Determine the (X, Y) coordinate at the center of the cell enclosing the given text.  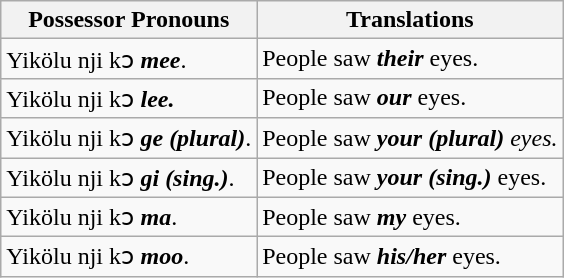
Yikölu nji kɔ ge (plural). (129, 138)
Yikölu nji kɔ ma. (129, 217)
Yikölu nji kɔ mee. (129, 59)
People saw your (sing.) eyes. (410, 178)
Yikölu nji kɔ moo. (129, 257)
Yikölu nji kɔ gi (sing.). (129, 178)
People saw your (plural) eyes. (410, 138)
Translations (410, 20)
People saw his/her eyes. (410, 257)
Yikölu nji kɔ lee. (129, 98)
People saw their eyes. (410, 59)
People saw my eyes. (410, 217)
Possessor Pronouns (129, 20)
People saw our eyes. (410, 98)
